Return (X, Y) of the center of cell containing provided text 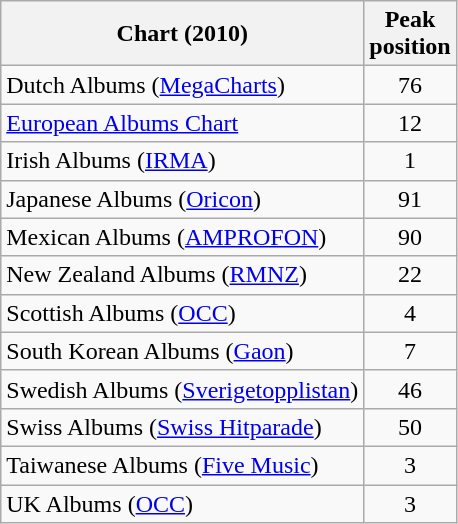
Dutch Albums (MegaCharts) (182, 85)
4 (410, 313)
Swiss Albums (Swiss Hitparade) (182, 427)
South Korean Albums (Gaon) (182, 351)
UK Albums (OCC) (182, 503)
Japanese Albums (Oricon) (182, 199)
Swedish Albums (Sverigetopplistan) (182, 389)
90 (410, 237)
Chart (2010) (182, 34)
12 (410, 123)
Taiwanese Albums (Five Music) (182, 465)
22 (410, 275)
Scottish Albums (OCC) (182, 313)
46 (410, 389)
50 (410, 427)
Peakposition (410, 34)
New Zealand Albums (RMNZ) (182, 275)
Mexican Albums (AMPROFON) (182, 237)
1 (410, 161)
76 (410, 85)
7 (410, 351)
91 (410, 199)
Irish Albums (IRMA) (182, 161)
European Albums Chart (182, 123)
